Provide the (x, y) coordinate of the cell's center where the given text is located.  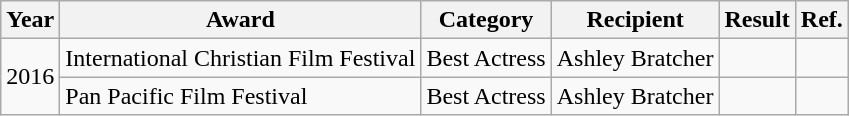
2016 (30, 77)
Award (240, 20)
Ref. (822, 20)
Recipient (635, 20)
Category (486, 20)
Result (757, 20)
International Christian Film Festival (240, 58)
Pan Pacific Film Festival (240, 96)
Year (30, 20)
